Search for the cell housing the specified text and yield its (x, y) center coordinate. 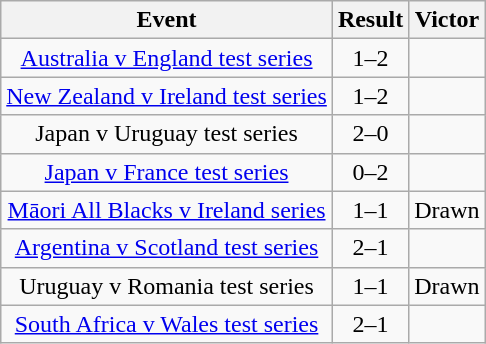
Victor (447, 20)
Japan v France test series (167, 172)
2–0 (370, 134)
Uruguay v Romania test series (167, 286)
Event (167, 20)
Result (370, 20)
Māori All Blacks v Ireland series (167, 210)
South Africa v Wales test series (167, 324)
Argentina v Scotland test series (167, 248)
New Zealand v Ireland test series (167, 96)
0–2 (370, 172)
Australia v England test series (167, 58)
Japan v Uruguay test series (167, 134)
